Locate the cell with the specified text and output its [X, Y] center coordinate. 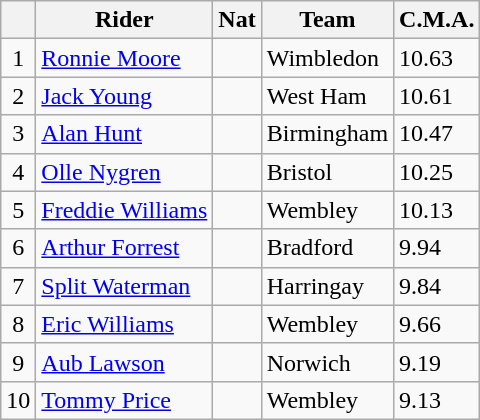
Ronnie Moore [124, 58]
Wimbledon [327, 58]
Team [327, 20]
Jack Young [124, 96]
C.M.A. [437, 20]
10.25 [437, 172]
Aub Lawson [124, 362]
Bristol [327, 172]
10.61 [437, 96]
10.63 [437, 58]
Split Waterman [124, 286]
Tommy Price [124, 400]
9.84 [437, 286]
Eric Williams [124, 324]
Harringay [327, 286]
Rider [124, 20]
Birmingham [327, 134]
9.13 [437, 400]
1 [18, 58]
10 [18, 400]
9.94 [437, 248]
3 [18, 134]
10.47 [437, 134]
Alan Hunt [124, 134]
Arthur Forrest [124, 248]
West Ham [327, 96]
Bradford [327, 248]
8 [18, 324]
7 [18, 286]
5 [18, 210]
Freddie Williams [124, 210]
4 [18, 172]
Olle Nygren [124, 172]
9.19 [437, 362]
Nat [237, 20]
6 [18, 248]
9.66 [437, 324]
9 [18, 362]
10.13 [437, 210]
Norwich [327, 362]
2 [18, 96]
